Determine the (X, Y) coordinate at the center of the cell enclosing the given text.  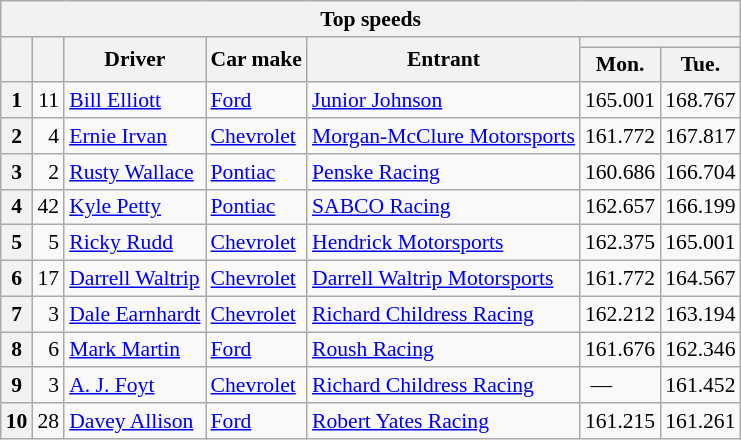
163.194 (700, 314)
Darrell Waltrip (134, 279)
Bill Elliott (134, 101)
162.375 (620, 243)
Kyle Petty (134, 207)
Darrell Waltrip Motorsports (444, 279)
8 (17, 350)
Tue. (700, 65)
Morgan-McClure Motorsports (444, 136)
17 (48, 279)
1 (17, 101)
167.817 (700, 136)
162.212 (620, 314)
160.686 (620, 172)
161.676 (620, 350)
9 (17, 386)
10 (17, 421)
Mark Martin (134, 350)
11 (48, 101)
162.657 (620, 207)
Roush Racing (444, 350)
Top speeds (371, 19)
— (620, 386)
A. J. Foyt (134, 386)
Dale Earnhardt (134, 314)
Mon. (620, 65)
164.567 (700, 279)
161.452 (700, 386)
Ricky Rudd (134, 243)
Robert Yates Racing (444, 421)
Rusty Wallace (134, 172)
Davey Allison (134, 421)
Entrant (444, 60)
Car make (256, 60)
162.346 (700, 350)
166.704 (700, 172)
161.261 (700, 421)
Ernie Irvan (134, 136)
161.215 (620, 421)
42 (48, 207)
Driver (134, 60)
28 (48, 421)
Hendrick Motorsports (444, 243)
7 (17, 314)
168.767 (700, 101)
SABCO Racing (444, 207)
166.199 (700, 207)
Penske Racing (444, 172)
Junior Johnson (444, 101)
